Determine the (X, Y) coordinate at the center of the cell enclosing the given text.  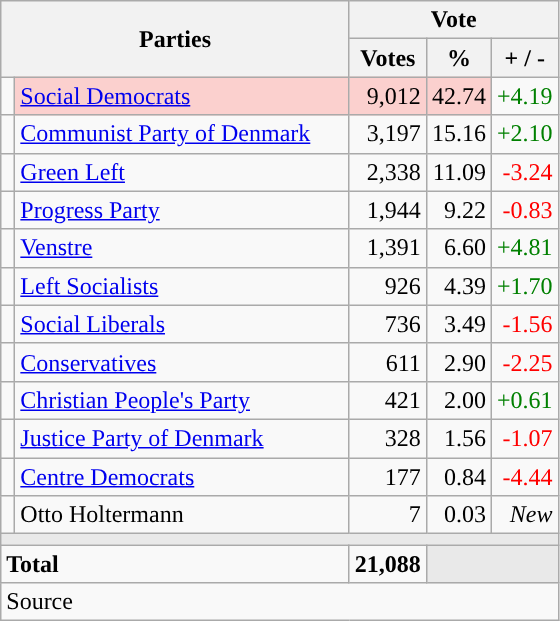
+4.19 (524, 96)
+0.61 (524, 400)
Centre Democrats (182, 477)
21,088 (388, 564)
-3.24 (524, 172)
177 (388, 477)
-2.25 (524, 362)
3.49 (458, 324)
Progress Party (182, 210)
New (524, 515)
4.39 (458, 286)
-4.44 (524, 477)
9.22 (458, 210)
1,944 (388, 210)
926 (388, 286)
15.16 (458, 134)
11.09 (458, 172)
2,338 (388, 172)
+ / - (524, 58)
3,197 (388, 134)
736 (388, 324)
1.56 (458, 438)
9,012 (388, 96)
421 (388, 400)
7 (388, 515)
Total (176, 564)
328 (388, 438)
2.00 (458, 400)
Votes (388, 58)
6.60 (458, 248)
+1.70 (524, 286)
42.74 (458, 96)
Vote (454, 20)
Venstre (182, 248)
611 (388, 362)
-0.83 (524, 210)
0.03 (458, 515)
Parties (176, 39)
-1.56 (524, 324)
2.90 (458, 362)
+4.81 (524, 248)
+2.10 (524, 134)
Green Left (182, 172)
1,391 (388, 248)
0.84 (458, 477)
Communist Party of Denmark (182, 134)
Christian People's Party (182, 400)
Source (280, 602)
Left Socialists (182, 286)
Conservatives (182, 362)
-1.07 (524, 438)
Social Democrats (182, 96)
% (458, 58)
Otto Holtermann (182, 515)
Justice Party of Denmark (182, 438)
Social Liberals (182, 324)
